Locate the cell with the specified text and output its (x, y) center coordinate. 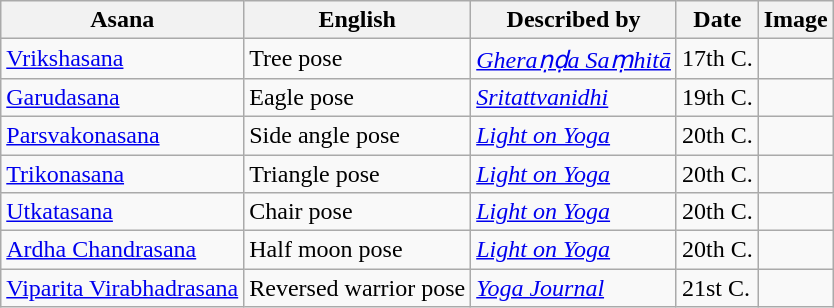
Side angle pose (358, 135)
Sritattvanidhi (574, 97)
Asana (122, 20)
Gheraṇḍa Saṃhitā (574, 59)
Parsvakonasana (122, 135)
Utkatasana (122, 212)
Described by (574, 20)
Half moon pose (358, 250)
Tree pose (358, 59)
Viparita Virabhadrasana (122, 288)
19th C. (717, 97)
Image (796, 20)
Garudasana (122, 97)
Triangle pose (358, 173)
Trikonasana (122, 173)
Chair pose (358, 212)
Yoga Journal (574, 288)
Reversed warrior pose (358, 288)
Vrikshasana (122, 59)
Eagle pose (358, 97)
17th C. (717, 59)
Ardha Chandrasana (122, 250)
English (358, 20)
Date (717, 20)
21st C. (717, 288)
